For the text-containing cell, return its midpoint in (x, y) coordinate format. 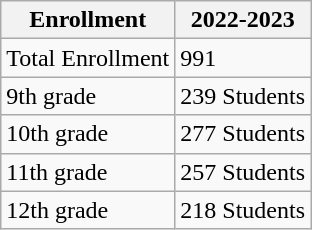
257 Students (243, 172)
2022-2023 (243, 20)
277 Students (243, 134)
11th grade (88, 172)
9th grade (88, 96)
239 Students (243, 96)
Total Enrollment (88, 58)
10th grade (88, 134)
218 Students (243, 210)
991 (243, 58)
Enrollment (88, 20)
12th grade (88, 210)
